Pinpoint the cell where the given text exists, returning its (X, Y) midpoint coordinate. 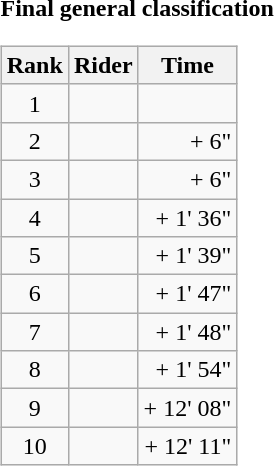
Rank (34, 65)
7 (34, 332)
+ 12' 08" (188, 408)
+ 1' 36" (188, 217)
+ 1' 39" (188, 256)
+ 1' 48" (188, 332)
Rider (103, 65)
10 (34, 446)
Time (188, 65)
1 (34, 103)
6 (34, 294)
2 (34, 141)
8 (34, 370)
+ 12' 11" (188, 446)
5 (34, 256)
3 (34, 179)
4 (34, 217)
9 (34, 408)
+ 1' 54" (188, 370)
+ 1' 47" (188, 294)
